Pinpoint the cell where the given text exists, returning its [X, Y] midpoint coordinate. 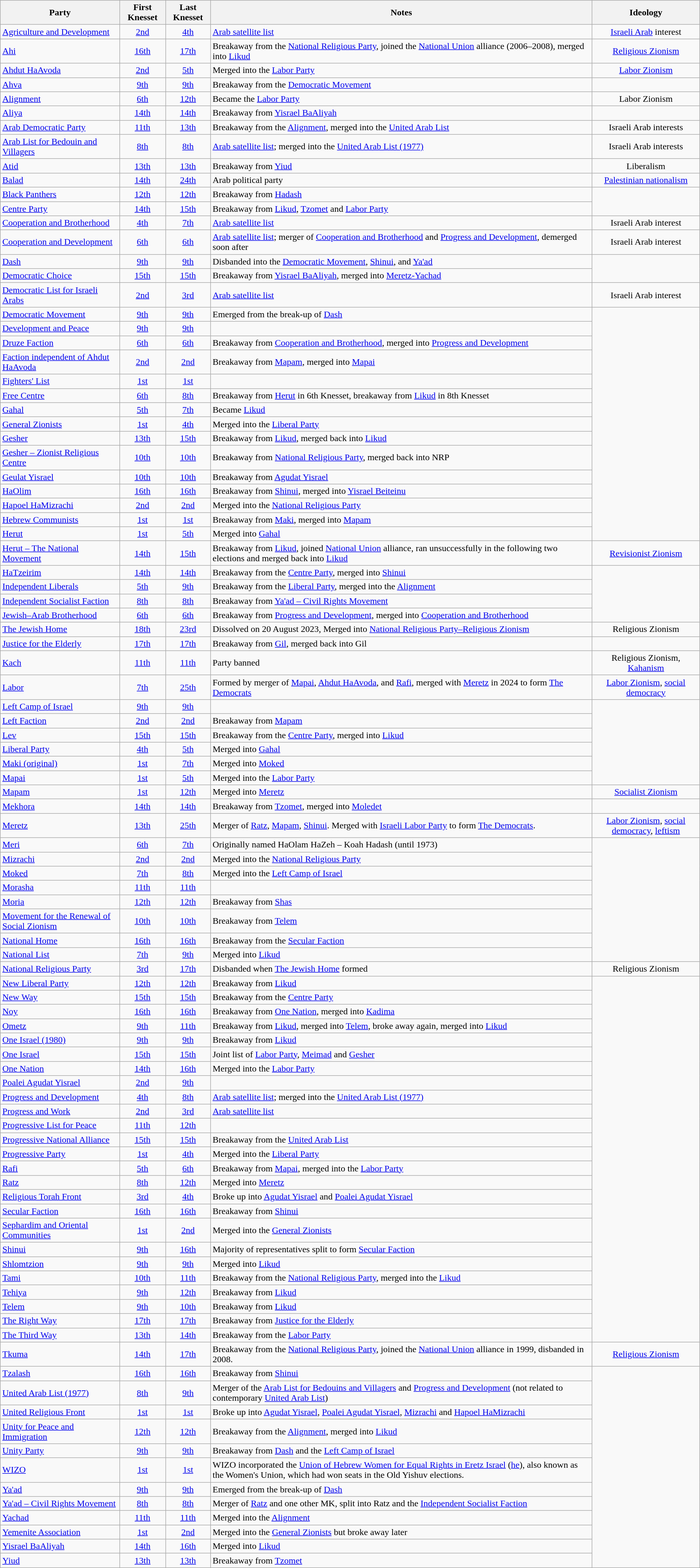
Merged into Moked [401, 764]
Religious Torah Front [60, 1196]
Socialist Zionism [646, 792]
Breakaway from Agudat Yisrael [401, 477]
Rafi [60, 1168]
Meretz [60, 825]
Liberal Party [60, 749]
Fighters' List [60, 381]
23rd [188, 629]
Mekhora [60, 806]
Secular Faction [60, 1211]
Telem [60, 1306]
Formed by merger of Mapai, Ahdut HaAvoda, and Rafi, merged with Meretz in 2024 to form The Democrats [401, 687]
Breakaway from Tzomet, merged into Moledet [401, 806]
Breakaway from the Liberal Party, merged into the Alignment [401, 587]
Merger of Ratz, Mapam, Shinui. Merged with Israeli Labor Party to form The Democrats. [401, 825]
Dissolved on 20 August 2023, Merged into National Religious Party–Religious Zionism [401, 629]
Yisrael BaAliyah [60, 1546]
Breakaway from Gil, merged back into Gil [401, 644]
Breakaway from the Centre Party, merged into Shinui [401, 572]
Ahdut HaAvoda [60, 70]
National Religious Party [60, 969]
Became Likud [401, 410]
One Israel (1980) [60, 1040]
Yiud [60, 1561]
Labor Zionism, social democracy [646, 687]
Ratz [60, 1182]
Mapai [60, 778]
New Liberal Party [60, 983]
Merged into the Left Camp of Israel [401, 873]
Breakaway from Telem [401, 921]
The Right Way [60, 1321]
Mapam [60, 792]
Became the Labor Party [401, 99]
The Third Way [60, 1335]
Labor Zionism, social democracy, leftism [646, 825]
Shlomtzion [60, 1264]
Breakaway from the Labor Party [401, 1335]
Joint list of Labor Party, Meimad and Gesher [401, 1054]
Ya'ad [60, 1489]
WIZO [60, 1470]
Poalei Agudat Yisrael [60, 1083]
Disbanded into the Democratic Movement, Shinui, and Ya'ad [401, 262]
HaTzeirim [60, 572]
Breakaway from Shas [401, 902]
Revisionist Zionism [646, 553]
Balad [60, 180]
One Nation [60, 1069]
Breakaway from Maki, merged into Mapam [401, 520]
Yachad [60, 1518]
Breakaway from Mapam [401, 721]
Ya'ad – Civil Rights Movement [60, 1504]
Tami [60, 1278]
Breakaway from Likud, Tzomet and Labor Party [401, 208]
HaOlim [60, 491]
Breakaway from Justice for the Elderly [401, 1321]
Unity Party [60, 1451]
Breakaway from Mapam, merged into Mapai [401, 362]
Meri [60, 845]
Palestinian nationalism [646, 180]
Ahi [60, 51]
Tehiya [60, 1292]
Atid [60, 166]
Progressive List for Peace [60, 1125]
Originally named HaOlam HaZeh – Koah Hadash (until 1973) [401, 845]
Left Faction [60, 721]
Tkuma [60, 1354]
Party [60, 13]
Breakaway from the National Religious Party, joined the National Union alliance in 1999, disbanded in 2008. [401, 1354]
Breakaway from Likud, merged into Telem, broke away again, merged into Likud [401, 1026]
Morasha [60, 887]
Breakaway from Likud, merged back into Likud [401, 438]
Black Panthers [60, 194]
Breakaway from Mapai, merged into the Labor Party [401, 1168]
Breakaway from Ya'ad – Civil Rights Movement [401, 601]
Merged into the General Zionists but broke away later [401, 1532]
Lev [60, 735]
Breakaway from Progress and Development, merged into Cooperation and Brotherhood [401, 615]
One Israel [60, 1054]
First Knesset [143, 13]
Herut – The National Movement [60, 553]
Unity for Peace and Immigration [60, 1431]
Moked [60, 873]
Cooperation and Development [60, 242]
Democratic Choice [60, 276]
General Zionists [60, 424]
Breakaway from Dash and the Left Camp of Israel [401, 1451]
Mizrachi [60, 859]
Movement for the Renewal of Social Zionism [60, 921]
Merger of the Arab List for Bedouins and Villagers and Progress and Development (not related to contemporary United Arab List) [401, 1393]
Gesher [60, 438]
24th [188, 180]
United Arab List (1977) [60, 1393]
Ometz [60, 1026]
Breakaway from Tzomet [401, 1561]
Tzalash [60, 1373]
Ahva [60, 85]
Breakaway from the Democratic Movement [401, 85]
Yemenite Association [60, 1532]
Independent Socialist Faction [60, 601]
Democratic List for Israeli Arabs [60, 295]
Breakaway from National Religious Party, merged back into NRP [401, 457]
National List [60, 954]
Merged into the Alignment [401, 1518]
Progress and Development [60, 1097]
Breakaway from the Secular Faction [401, 940]
New Way [60, 997]
Progressive National Alliance [60, 1140]
Merger of Ratz and one other MK, split into Ratz and the Independent Socialist Faction [401, 1504]
Noy [60, 1012]
Kach [60, 663]
The Jewish Home [60, 629]
Merged into the General Zionists [401, 1230]
Majority of representatives split to form Secular Faction [401, 1250]
Notes [401, 13]
Labor [60, 687]
Arab Democratic Party [60, 127]
Breakaway from the Alignment, merged into the United Arab List [401, 127]
Centre Party [60, 208]
Alignment [60, 99]
Breakaway from Shinui, merged into Yisrael Beiteinu [401, 491]
Justice for the Elderly [60, 644]
Development and Peace [60, 328]
Breakaway from the Alignment, merged into Likud [401, 1431]
Liberalism [646, 166]
Shinui [60, 1250]
Arab List for Bedouin and Villagers [60, 147]
Cooperation and Brotherhood [60, 223]
Breakaway from One Nation, merged into Kadima [401, 1012]
Breakaway from the National Religious Party, joined the National Union alliance (2006–2008), merged into Likud [401, 51]
Sephardim and Oriental Communities [60, 1230]
Maki (original) [60, 764]
Broke up into Agudat Yisrael, Poalei Agudat Yisrael, Mizrachi and Hapoel HaMizrachi [401, 1412]
Breakaway from the Centre Party [401, 997]
Arab satellite list; merger of Cooperation and Brotherhood and Progress and Development, demerged soon after [401, 242]
Democratic Movement [60, 314]
Free Centre [60, 395]
Breakaway from Herut in 6th Knesset, breakaway from Likud in 8th Knesset [401, 395]
Breakaway from Likud, joined National Union alliance, ran unsuccessfully in the following two elections and merged back into Likud [401, 553]
Last Knesset [188, 13]
Dash [60, 262]
Breakaway from Yiud [401, 166]
Druze Faction [60, 343]
Breakaway from Yisrael BaAliyah, merged into Meretz-Yachad [401, 276]
Religious Zionism, Kahanism [646, 663]
National Home [60, 940]
Breakaway from the National Religious Party, merged into the Likud [401, 1278]
Aliya [60, 113]
Gahal [60, 410]
Progress and Work [60, 1111]
Disbanded when The Jewish Home formed [401, 969]
Breakaway from the United Arab List [401, 1140]
Breakaway from the Centre Party, merged into Likud [401, 735]
Agriculture and Development [60, 32]
Faction independent of Ahdut HaAvoda [60, 362]
18th [143, 629]
Breakaway from Hadash [401, 194]
Broke up into Agudat Yisrael and Poalei Agudat Yisrael [401, 1196]
Hebrew Communists [60, 520]
Herut [60, 534]
Left Camp of Israel [60, 706]
United Religious Front [60, 1412]
Gesher – Zionist Religious Centre [60, 457]
Hapoel HaMizrachi [60, 505]
Independent Liberals [60, 587]
Progressive Party [60, 1154]
Ideology [646, 13]
Party banned [401, 663]
Breakaway from Cooperation and Brotherhood, merged into Progress and Development [401, 343]
Breakaway from Yisrael BaAliyah [401, 113]
Geulat Yisrael [60, 477]
Moria [60, 902]
Jewish–Arab Brotherhood [60, 615]
Arab political party [401, 180]
